Return (X, Y) of the center of cell containing provided text 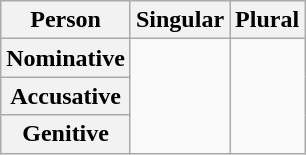
Plural (268, 20)
Nominative (66, 58)
Person (66, 20)
Singular (180, 20)
Genitive (66, 134)
Accusative (66, 96)
